Scan for the cell matching the given text and deliver its (X, Y) coordinate at center. 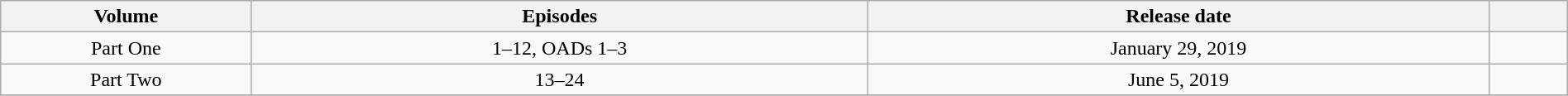
Part Two (126, 79)
Part One (126, 48)
13–24 (560, 79)
January 29, 2019 (1178, 48)
Volume (126, 17)
Episodes (560, 17)
June 5, 2019 (1178, 79)
1–12, OADs 1–3 (560, 48)
Release date (1178, 17)
